For the text-containing cell, return its midpoint in (x, y) coordinate format. 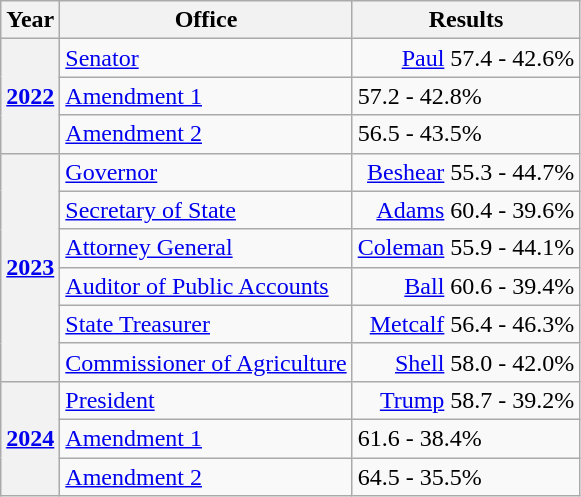
Metcalf 56.4 - 46.3% (466, 324)
Senator (206, 58)
Coleman 55.9 - 44.1% (466, 248)
Commissioner of Agriculture (206, 362)
Results (466, 20)
Attorney General (206, 248)
2022 (30, 96)
President (206, 400)
2023 (30, 267)
Shell 58.0 - 42.0% (466, 362)
Trump 58.7 - 39.2% (466, 400)
Governor (206, 172)
56.5 - 43.5% (466, 134)
Year (30, 20)
Beshear 55.3 - 44.7% (466, 172)
64.5 - 35.5% (466, 477)
Paul 57.4 - 42.6% (466, 58)
61.6 - 38.4% (466, 438)
State Treasurer (206, 324)
Auditor of Public Accounts (206, 286)
57.2 - 42.8% (466, 96)
Ball 60.6 - 39.4% (466, 286)
Office (206, 20)
2024 (30, 438)
Secretary of State (206, 210)
Adams 60.4 - 39.6% (466, 210)
